Output the (X, Y) coordinate of the center of the cell containing the given text.  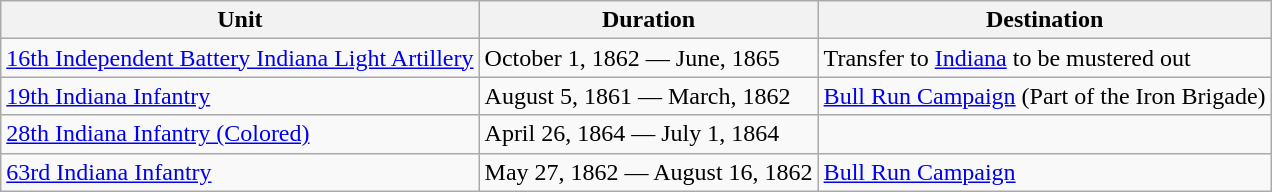
Destination (1044, 20)
May 27, 1862 — August 16, 1862 (648, 172)
16th Independent Battery Indiana Light Artillery (240, 58)
August 5, 1861 — March, 1862 (648, 96)
Duration (648, 20)
Transfer to Indiana to be mustered out (1044, 58)
63rd Indiana Infantry (240, 172)
Bull Run Campaign (1044, 172)
October 1, 1862 — June, 1865 (648, 58)
Bull Run Campaign (Part of the Iron Brigade) (1044, 96)
28th Indiana Infantry (Colored) (240, 134)
Unit (240, 20)
19th Indiana Infantry (240, 96)
April 26, 1864 — July 1, 1864 (648, 134)
